Provide the [X, Y] coordinate of the cell's center where the given text is located.  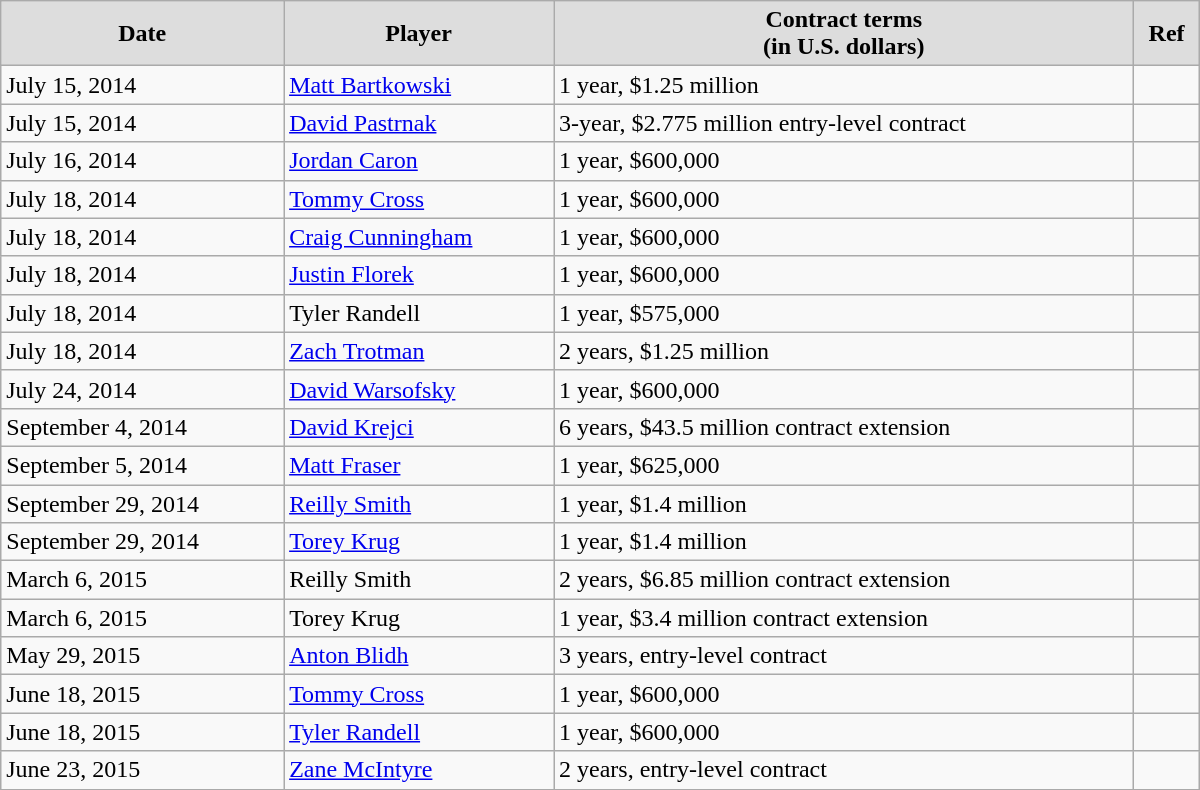
Justin Florek [419, 275]
1 year, $3.4 million contract extension [844, 618]
David Warsofsky [419, 389]
David Krejci [419, 427]
1 year, $575,000 [844, 313]
Date [142, 34]
1 year, $1.25 million [844, 85]
Matt Bartkowski [419, 85]
Zane McIntyre [419, 770]
Anton Blidh [419, 656]
Contract terms(in U.S. dollars) [844, 34]
2 years, entry-level contract [844, 770]
Jordan Caron [419, 161]
2 years, $6.85 million contract extension [844, 580]
July 16, 2014 [142, 161]
Zach Trotman [419, 351]
David Pastrnak [419, 123]
Ref [1166, 34]
3 years, entry-level contract [844, 656]
6 years, $43.5 million contract extension [844, 427]
Matt Fraser [419, 465]
Craig Cunningham [419, 237]
May 29, 2015 [142, 656]
July 24, 2014 [142, 389]
June 23, 2015 [142, 770]
1 year, $625,000 [844, 465]
September 5, 2014 [142, 465]
September 4, 2014 [142, 427]
2 years, $1.25 million [844, 351]
3-year, $2.775 million entry-level contract [844, 123]
Player [419, 34]
